Pinpoint the cell where the given text exists, returning its (X, Y) midpoint coordinate. 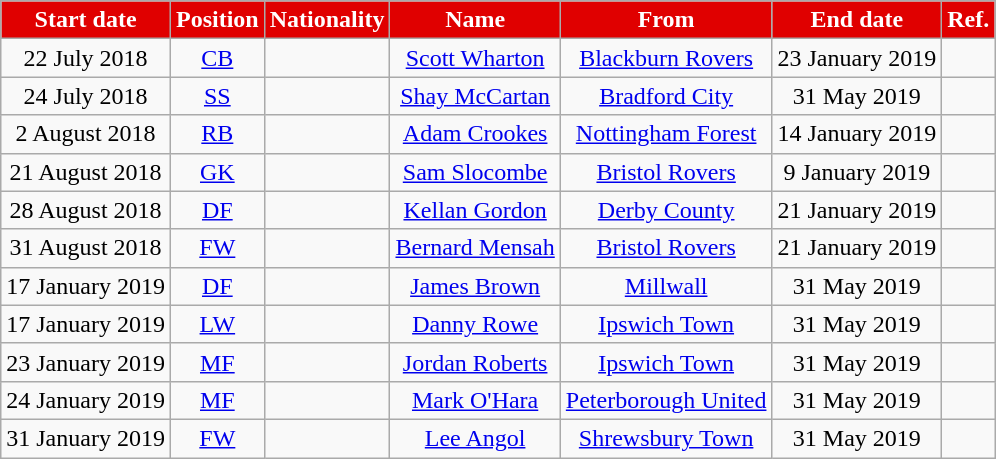
Jordan Roberts (475, 362)
GK (217, 172)
Peterborough United (666, 400)
Nationality (327, 20)
22 July 2018 (86, 58)
LW (217, 324)
Ref. (968, 20)
SS (217, 96)
End date (857, 20)
Lee Angol (475, 438)
Position (217, 20)
RB (217, 134)
James Brown (475, 286)
31 January 2019 (86, 438)
CB (217, 58)
Blackburn Rovers (666, 58)
Kellan Gordon (475, 210)
From (666, 20)
Shrewsbury Town (666, 438)
Adam Crookes (475, 134)
2 August 2018 (86, 134)
28 August 2018 (86, 210)
Bernard Mensah (475, 248)
Millwall (666, 286)
Shay McCartan (475, 96)
Nottingham Forest (666, 134)
Start date (86, 20)
Name (475, 20)
Mark O'Hara (475, 400)
31 August 2018 (86, 248)
Danny Rowe (475, 324)
Derby County (666, 210)
24 January 2019 (86, 400)
14 January 2019 (857, 134)
Scott Wharton (475, 58)
Sam Slocombe (475, 172)
24 July 2018 (86, 96)
21 August 2018 (86, 172)
9 January 2019 (857, 172)
Bradford City (666, 96)
